Return (X, Y) of the center of cell containing provided text 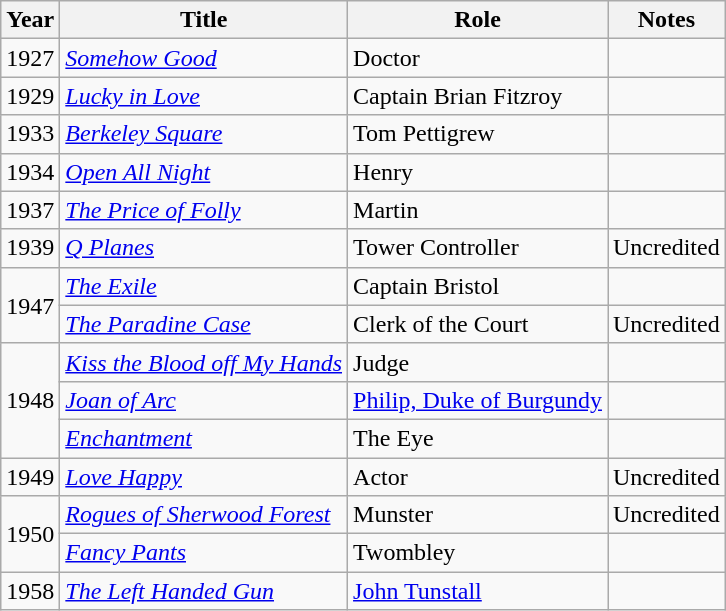
The Eye (478, 438)
Notes (667, 20)
The Price of Folly (204, 210)
1929 (30, 96)
The Exile (204, 286)
Tom Pettigrew (478, 134)
Doctor (478, 58)
1939 (30, 248)
1949 (30, 477)
1927 (30, 58)
1933 (30, 134)
Role (478, 20)
Actor (478, 477)
The Paradine Case (204, 324)
Judge (478, 362)
1948 (30, 400)
1937 (30, 210)
Title (204, 20)
Love Happy (204, 477)
Tower Controller (478, 248)
Open All Night (204, 172)
Captain Bristol (478, 286)
1934 (30, 172)
1958 (30, 591)
Philip, Duke of Burgundy (478, 400)
Captain Brian Fitzroy (478, 96)
Somehow Good (204, 58)
Year (30, 20)
Henry (478, 172)
John Tunstall (478, 591)
1950 (30, 534)
Kiss the Blood off My Hands (204, 362)
Q Planes (204, 248)
Enchantment (204, 438)
1947 (30, 305)
Clerk of the Court (478, 324)
Rogues of Sherwood Forest (204, 515)
Fancy Pants (204, 553)
Joan of Arc (204, 400)
Lucky in Love (204, 96)
Twombley (478, 553)
The Left Handed Gun (204, 591)
Martin (478, 210)
Munster (478, 515)
Berkeley Square (204, 134)
